Search for the cell housing the specified text and yield its (x, y) center coordinate. 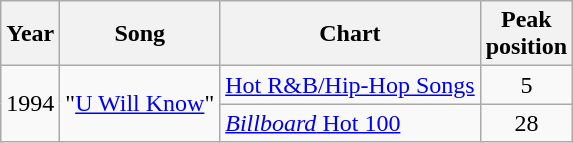
Peakposition (526, 34)
Hot R&B/Hip-Hop Songs (350, 85)
Chart (350, 34)
Year (30, 34)
"U Will Know" (140, 104)
Song (140, 34)
5 (526, 85)
28 (526, 123)
Billboard Hot 100 (350, 123)
1994 (30, 104)
